Extract the [x, y] coordinate from the center of the cell holding the provided text.  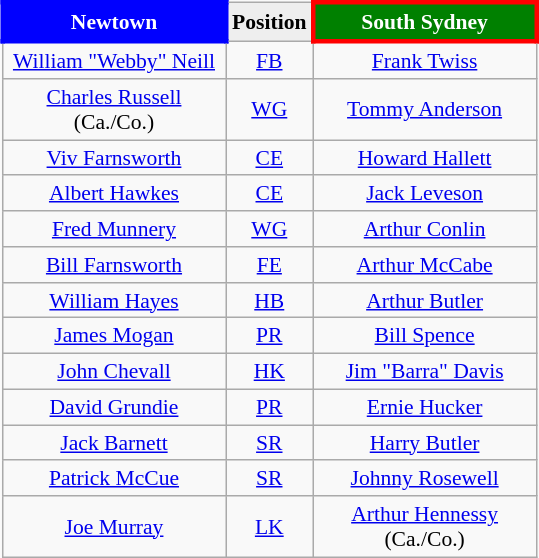
James Mogan [114, 336]
Johnny Rosewell [424, 478]
LK [270, 526]
HB [270, 300]
William Hayes [114, 300]
Tommy Anderson [424, 110]
Newtown [114, 22]
Patrick McCue [114, 478]
Arthur Conlin [424, 229]
Arthur Butler [424, 300]
Joe Murray [114, 526]
Fred Munnery [114, 229]
South Sydney [424, 22]
Bill Spence [424, 336]
FB [270, 60]
Jack Barnett [114, 443]
John Chevall [114, 371]
Harry Butler [424, 443]
HK [270, 371]
David Grundie [114, 407]
Frank Twiss [424, 60]
Arthur McCabe [424, 265]
Position [270, 22]
Albert Hawkes [114, 193]
Howard Hallett [424, 158]
Arthur Hennessy (Ca./Co.) [424, 526]
Ernie Hucker [424, 407]
Jack Leveson [424, 193]
Charles Russell (Ca./Co.) [114, 110]
Jim "Barra" Davis [424, 371]
Bill Farnsworth [114, 265]
William "Webby" Neill [114, 60]
Viv Farnsworth [114, 158]
FE [270, 265]
